Provide the [X, Y] coordinate of the cell's center where the given text is located.  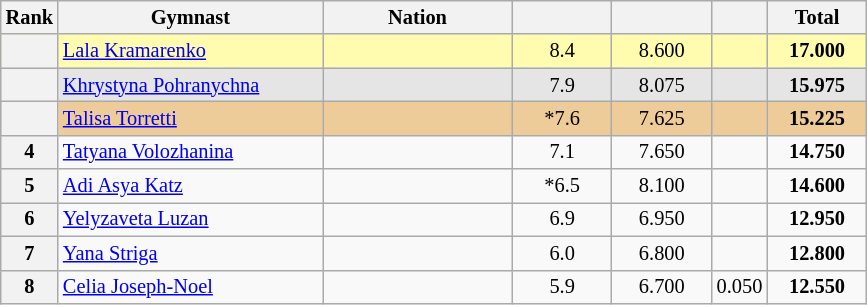
*6.5 [562, 186]
8.4 [562, 51]
5.9 [562, 287]
6.0 [562, 253]
Yelyzaveta Luzan [190, 219]
7.1 [562, 152]
4 [30, 152]
12.550 [817, 287]
6 [30, 219]
Nation [418, 17]
8.600 [662, 51]
Tatyana Volozhanina [190, 152]
7.625 [662, 118]
12.950 [817, 219]
Gymnast [190, 17]
6.700 [662, 287]
14.600 [817, 186]
17.000 [817, 51]
8 [30, 287]
Yana Striga [190, 253]
15.975 [817, 85]
Lala Kramarenko [190, 51]
7.650 [662, 152]
8.075 [662, 85]
Celia Joseph-Noel [190, 287]
Adi Asya Katz [190, 186]
15.225 [817, 118]
*7.6 [562, 118]
14.750 [817, 152]
0.050 [740, 287]
Khrystyna Pohranychna [190, 85]
Rank [30, 17]
Talisa Torretti [190, 118]
7 [30, 253]
6.950 [662, 219]
5 [30, 186]
6.9 [562, 219]
6.800 [662, 253]
Total [817, 17]
7.9 [562, 85]
12.800 [817, 253]
8.100 [662, 186]
